Return the (x, y) coordinate for the center point of the cell that contains the specified text.  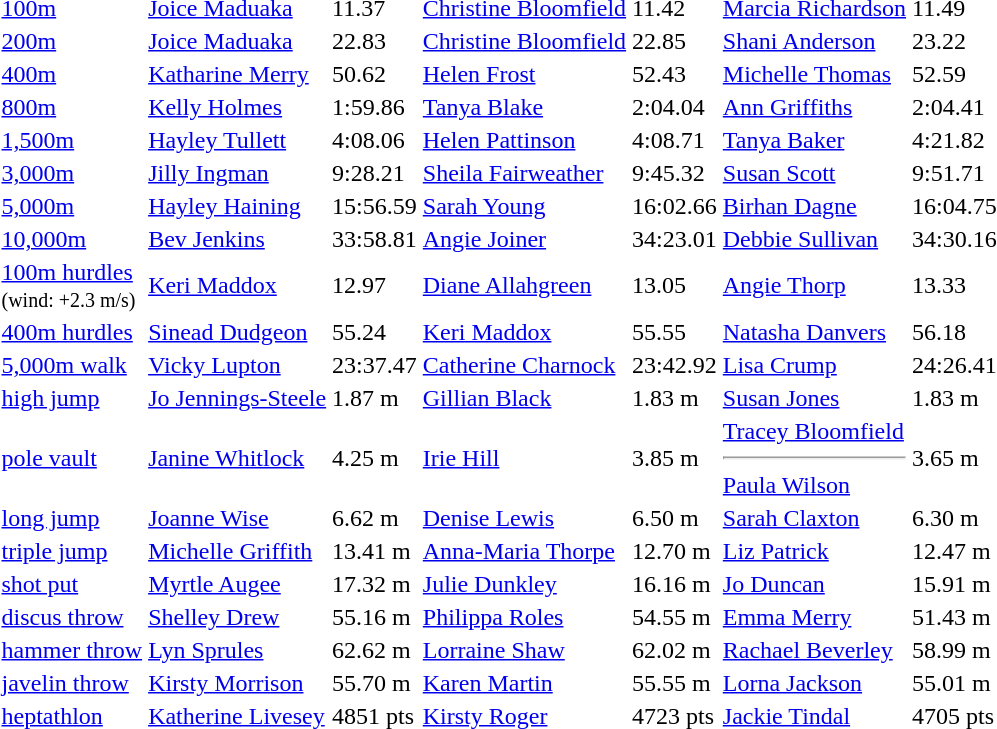
5,000m (72, 206)
Hayley Tullett (238, 140)
200m (72, 41)
Susan Scott (814, 173)
Tanya Baker (814, 140)
Philippa Roles (524, 617)
long jump (72, 518)
Helen Frost (524, 74)
Hayley Haining (238, 206)
50.62 (375, 74)
Helen Pattinson (524, 140)
13.41 m (375, 551)
pole vault (72, 458)
54.55 m (675, 617)
Joice Maduaka (238, 41)
12.70 m (675, 551)
55.24 (375, 332)
55.55 m (675, 683)
Lyn Sprules (238, 650)
16.16 m (675, 584)
Lisa Crump (814, 365)
Natasha Danvers (814, 332)
62.02 m (675, 650)
Jo Duncan (814, 584)
52.43 (675, 74)
Debbie Sullivan (814, 239)
100m hurdles(wind: +2.3 m/s) (72, 286)
Rachael Beverley (814, 650)
Michelle Thomas (814, 74)
Janine Whitlock (238, 458)
55.55 (675, 332)
34:23.01 (675, 239)
discus throw (72, 617)
Diane Allahgreen (524, 286)
Kirsty Morrison (238, 683)
6.50 m (675, 518)
33:58.81 (375, 239)
Lorna Jackson (814, 683)
2:04.04 (675, 107)
800m (72, 107)
Tanya Blake (524, 107)
Julie Dunkley (524, 584)
Katharine Merry (238, 74)
Irie Hill (524, 458)
Liz Patrick (814, 551)
Sinead Dudgeon (238, 332)
Jilly Ingman (238, 173)
Shelley Drew (238, 617)
9:28.21 (375, 173)
Jo Jennings-Steele (238, 398)
Myrtle Augee (238, 584)
Gillian Black (524, 398)
Denise Lewis (524, 518)
Joanne Wise (238, 518)
4.25 m (375, 458)
10,000m (72, 239)
55.16 m (375, 617)
3.85 m (675, 458)
Sarah Young (524, 206)
Ann Griffiths (814, 107)
Tracey BloomfieldPaula Wilson (814, 458)
Birhan Dagne (814, 206)
62.62 m (375, 650)
javelin throw (72, 683)
400m (72, 74)
hammer throw (72, 650)
1:59.86 (375, 107)
12.97 (375, 286)
Shani Anderson (814, 41)
15:56.59 (375, 206)
Sarah Claxton (814, 518)
13.05 (675, 286)
400m hurdles (72, 332)
Christine Bloomfield (524, 41)
Michelle Griffith (238, 551)
Karen Martin (524, 683)
Anna-Maria Thorpe (524, 551)
1.87 m (375, 398)
3,000m (72, 173)
5,000m walk (72, 365)
22.85 (675, 41)
high jump (72, 398)
23:37.47 (375, 365)
23:42.92 (675, 365)
Catherine Charnock (524, 365)
22.83 (375, 41)
Lorraine Shaw (524, 650)
Angie Thorp (814, 286)
Vicky Lupton (238, 365)
6.62 m (375, 518)
Emma Merry (814, 617)
16:02.66 (675, 206)
4:08.06 (375, 140)
Angie Joiner (524, 239)
4:08.71 (675, 140)
Kelly Holmes (238, 107)
1,500m (72, 140)
triple jump (72, 551)
9:45.32 (675, 173)
shot put (72, 584)
17.32 m (375, 584)
55.70 m (375, 683)
Bev Jenkins (238, 239)
Susan Jones (814, 398)
1.83 m (675, 398)
Sheila Fairweather (524, 173)
